Pinpoint the cell where the given text exists, returning its (X, Y) midpoint coordinate. 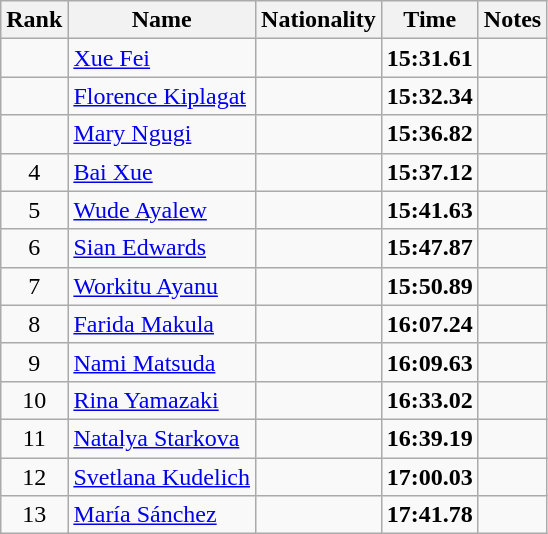
17:00.03 (430, 477)
16:07.24 (430, 324)
Nationality (319, 20)
Nami Matsuda (162, 362)
Rina Yamazaki (162, 400)
Name (162, 20)
Workitu Ayanu (162, 286)
Xue Fei (162, 58)
13 (34, 515)
María Sánchez (162, 515)
15:47.87 (430, 248)
15:31.61 (430, 58)
Bai Xue (162, 172)
6 (34, 248)
5 (34, 210)
8 (34, 324)
12 (34, 477)
17:41.78 (430, 515)
15:41.63 (430, 210)
11 (34, 438)
Wude Ayalew (162, 210)
7 (34, 286)
9 (34, 362)
15:36.82 (430, 134)
Sian Edwards (162, 248)
Time (430, 20)
10 (34, 400)
4 (34, 172)
15:37.12 (430, 172)
Svetlana Kudelich (162, 477)
Farida Makula (162, 324)
16:09.63 (430, 362)
15:50.89 (430, 286)
15:32.34 (430, 96)
Mary Ngugi (162, 134)
Rank (34, 20)
16:33.02 (430, 400)
Florence Kiplagat (162, 96)
Notes (512, 20)
Natalya Starkova (162, 438)
16:39.19 (430, 438)
